Identify which cell holds the provided text, then report its (x, y) central coordinate. 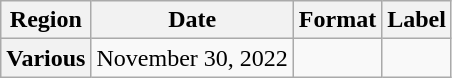
Various (46, 58)
November 30, 2022 (192, 58)
Format (337, 20)
Label (417, 20)
Date (192, 20)
Region (46, 20)
